Capture the cell that displays the provided text and extract its [X, Y] central coordinate. 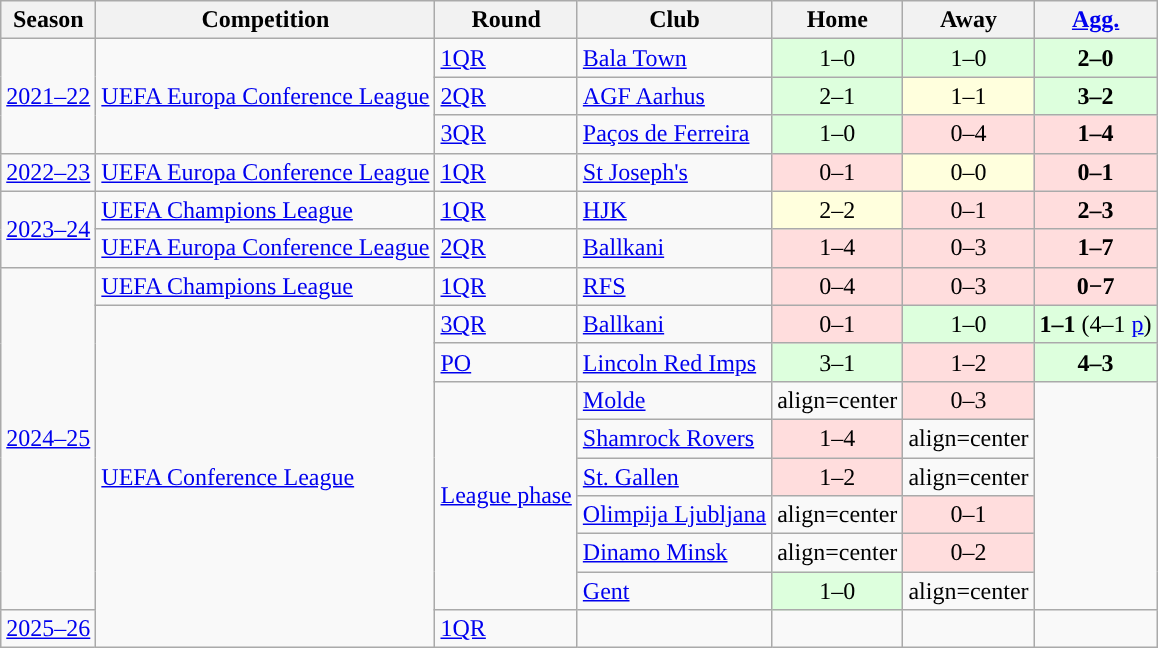
Paços de Ferreira [674, 134]
Gent [674, 591]
St. Gallen [674, 477]
AGF Aarhus [674, 96]
UEFA Conference League [266, 476]
RFS [674, 286]
HJK [674, 210]
PO [506, 362]
Away [968, 20]
0−7 [1096, 286]
2–0 [1096, 58]
4–3 [1096, 362]
Season [48, 20]
1–7 [1096, 248]
Lincoln Red Imps [674, 362]
2–2 [838, 210]
Shamrock Rovers [674, 438]
St Joseph's [674, 172]
0–0 [968, 172]
2022–23 [48, 172]
3–1 [838, 362]
Bala Town [674, 58]
2023–24 [48, 229]
1–1 (4–1 p) [1096, 324]
2021–22 [48, 96]
2025–26 [48, 629]
2–3 [1096, 210]
Olimpija Ljubljana [674, 515]
1–1 [968, 96]
Competition [266, 20]
2–1 [838, 96]
2024–25 [48, 438]
League phase [506, 495]
Dinamo Minsk [674, 553]
0–2 [968, 553]
Home [838, 20]
Agg. [1096, 20]
Molde [674, 400]
3–2 [1096, 96]
Round [506, 20]
Club [674, 20]
